Find where the given text appears and provide that cell's center as (x, y) coordinate. 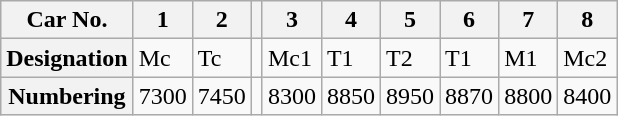
6 (470, 20)
1 (162, 20)
3 (292, 20)
Car No. (67, 20)
8870 (470, 96)
5 (410, 20)
Mc2 (588, 58)
Designation (67, 58)
Tc (222, 58)
8850 (350, 96)
Mc1 (292, 58)
7300 (162, 96)
8300 (292, 96)
8400 (588, 96)
8950 (410, 96)
7 (528, 20)
7450 (222, 96)
T2 (410, 58)
Mc (162, 58)
M1 (528, 58)
Numbering (67, 96)
8800 (528, 96)
4 (350, 20)
2 (222, 20)
8 (588, 20)
